Find where the given text appears and provide that cell's center as [X, Y] coordinate. 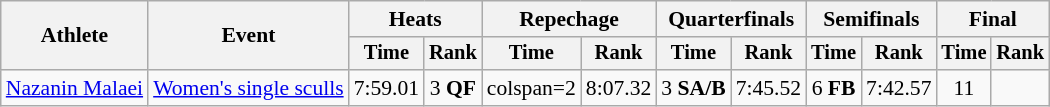
7:45.52 [768, 88]
Heats [416, 19]
3 QF [453, 88]
Quarterfinals [731, 19]
6 FB [834, 88]
Nazanin Malaei [74, 88]
Final [993, 19]
3 SA/B [693, 88]
Repechage [570, 19]
Event [248, 36]
11 [964, 88]
Athlete [74, 36]
Women's single sculls [248, 88]
8:07.32 [618, 88]
Semifinals [871, 19]
colspan=2 [532, 88]
7:42.57 [898, 88]
7:59.01 [386, 88]
